Return (X, Y) of the center of cell containing provided text 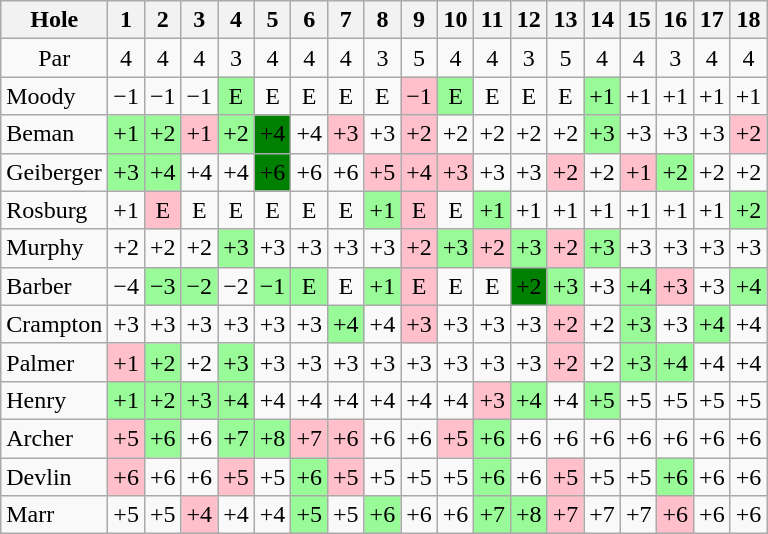
−4 (126, 286)
Hole (54, 20)
15 (638, 20)
17 (712, 20)
Marr (54, 515)
12 (530, 20)
Beman (54, 134)
Rosburg (54, 210)
7 (346, 20)
Crampton (54, 324)
9 (420, 20)
Murphy (54, 248)
18 (748, 20)
8 (382, 20)
16 (676, 20)
1 (126, 20)
6 (310, 20)
13 (566, 20)
10 (456, 20)
Devlin (54, 477)
Barber (54, 286)
11 (492, 20)
Henry (54, 400)
Palmer (54, 362)
Geiberger (54, 172)
Par (54, 58)
−3 (162, 286)
Archer (54, 438)
2 (162, 20)
Moody (54, 96)
14 (602, 20)
